Return (X, Y) of the center of cell containing provided text 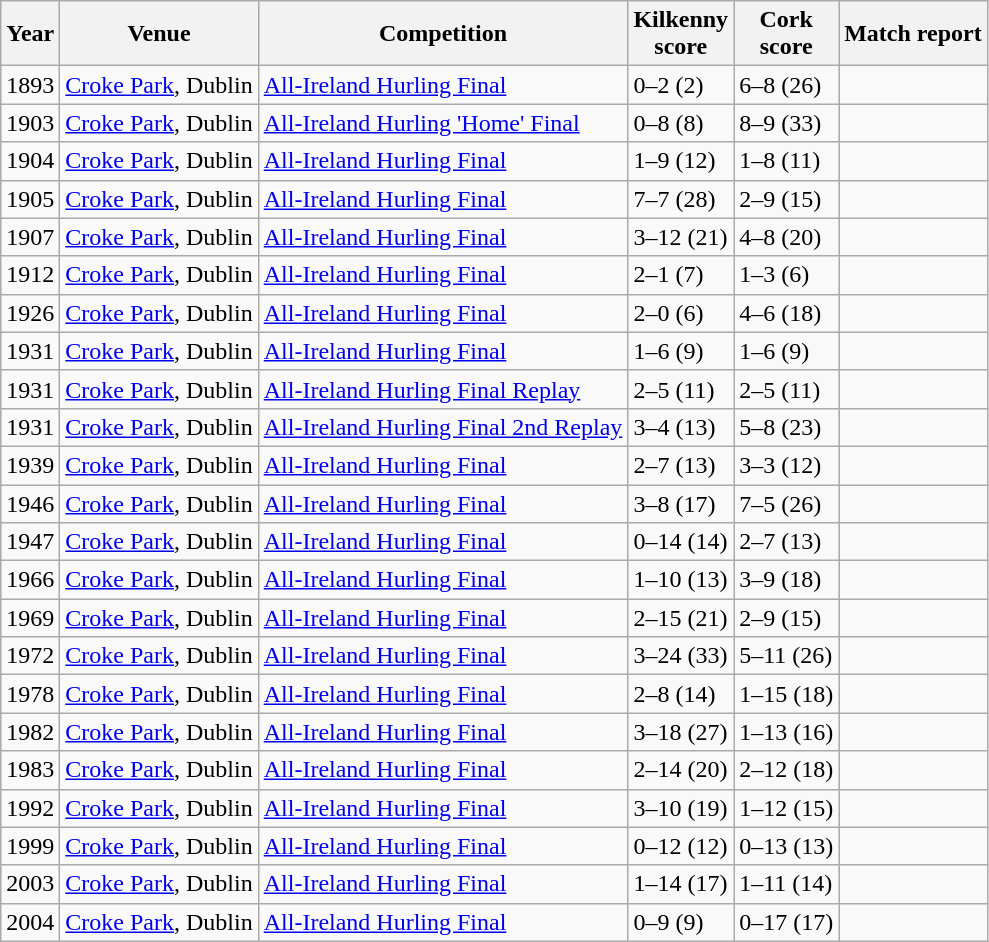
Competition (443, 34)
3–18 (27) (681, 732)
1–14 (17) (681, 884)
5–11 (26) (786, 656)
2–14 (20) (681, 770)
1926 (30, 313)
4–6 (18) (786, 313)
1903 (30, 123)
4–8 (20) (786, 237)
0–8 (8) (681, 123)
0–13 (13) (786, 846)
1–12 (15) (786, 808)
6–8 (26) (786, 85)
1992 (30, 808)
1907 (30, 237)
0–9 (9) (681, 922)
1904 (30, 161)
3–8 (17) (681, 503)
1966 (30, 580)
2–15 (21) (681, 618)
0–2 (2) (681, 85)
1983 (30, 770)
3–3 (12) (786, 465)
All-Ireland Hurling Final 2nd Replay (443, 427)
0–17 (17) (786, 922)
1947 (30, 542)
2003 (30, 884)
7–5 (26) (786, 503)
Year (30, 34)
3–12 (21) (681, 237)
1912 (30, 275)
2–12 (18) (786, 770)
3–9 (18) (786, 580)
Kilkenny score (681, 34)
2–1 (7) (681, 275)
1905 (30, 199)
1–3 (6) (786, 275)
1999 (30, 846)
1–15 (18) (786, 694)
Cork score (786, 34)
1969 (30, 618)
1–8 (11) (786, 161)
Venue (159, 34)
1978 (30, 694)
1–13 (16) (786, 732)
2004 (30, 922)
3–24 (33) (681, 656)
2–8 (14) (681, 694)
All-Ireland Hurling Final Replay (443, 389)
All-Ireland Hurling 'Home' Final (443, 123)
1972 (30, 656)
1–10 (13) (681, 580)
1–11 (14) (786, 884)
7–7 (28) (681, 199)
1982 (30, 732)
2–0 (6) (681, 313)
3–10 (19) (681, 808)
3–4 (13) (681, 427)
0–14 (14) (681, 542)
1–9 (12) (681, 161)
1939 (30, 465)
5–8 (23) (786, 427)
1946 (30, 503)
0–12 (12) (681, 846)
Match report (914, 34)
8–9 (33) (786, 123)
1893 (30, 85)
